Search for the cell housing the specified text and yield its (x, y) center coordinate. 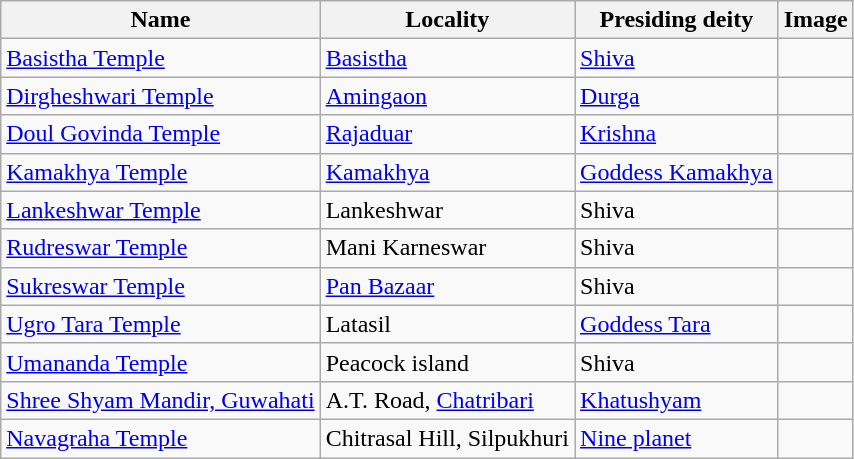
A.T. Road, Chatribari (447, 400)
Goddess Kamakhya (677, 172)
Khatushyam (677, 400)
Rajaduar (447, 134)
Chitrasal Hill, Silpukhuri (447, 438)
Sukreswar Temple (160, 286)
Image (816, 20)
Basistha (447, 58)
Pan Bazaar (447, 286)
Peacock island (447, 362)
Latasil (447, 324)
Dirgheshwari Temple (160, 96)
Shree Shyam Mandir, Guwahati (160, 400)
Kamakhya (447, 172)
Amingaon (447, 96)
Goddess Tara (677, 324)
Umananda Temple (160, 362)
Ugro Tara Temple (160, 324)
Navagraha Temple (160, 438)
Presiding deity (677, 20)
Nine planet (677, 438)
Locality (447, 20)
Lankeshwar (447, 210)
Doul Govinda Temple (160, 134)
Lankeshwar Temple (160, 210)
Mani Karneswar (447, 248)
Kamakhya Temple (160, 172)
Basistha Temple (160, 58)
Durga (677, 96)
Rudreswar Temple (160, 248)
Name (160, 20)
Krishna (677, 134)
